Determine the [x, y] coordinate at the center of the cell enclosing the given text.  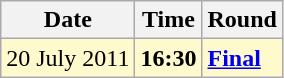
Final [242, 58]
20 July 2011 [68, 58]
Time [168, 20]
Date [68, 20]
16:30 [168, 58]
Round [242, 20]
